Locate the cell with the specified text and output its (x, y) center coordinate. 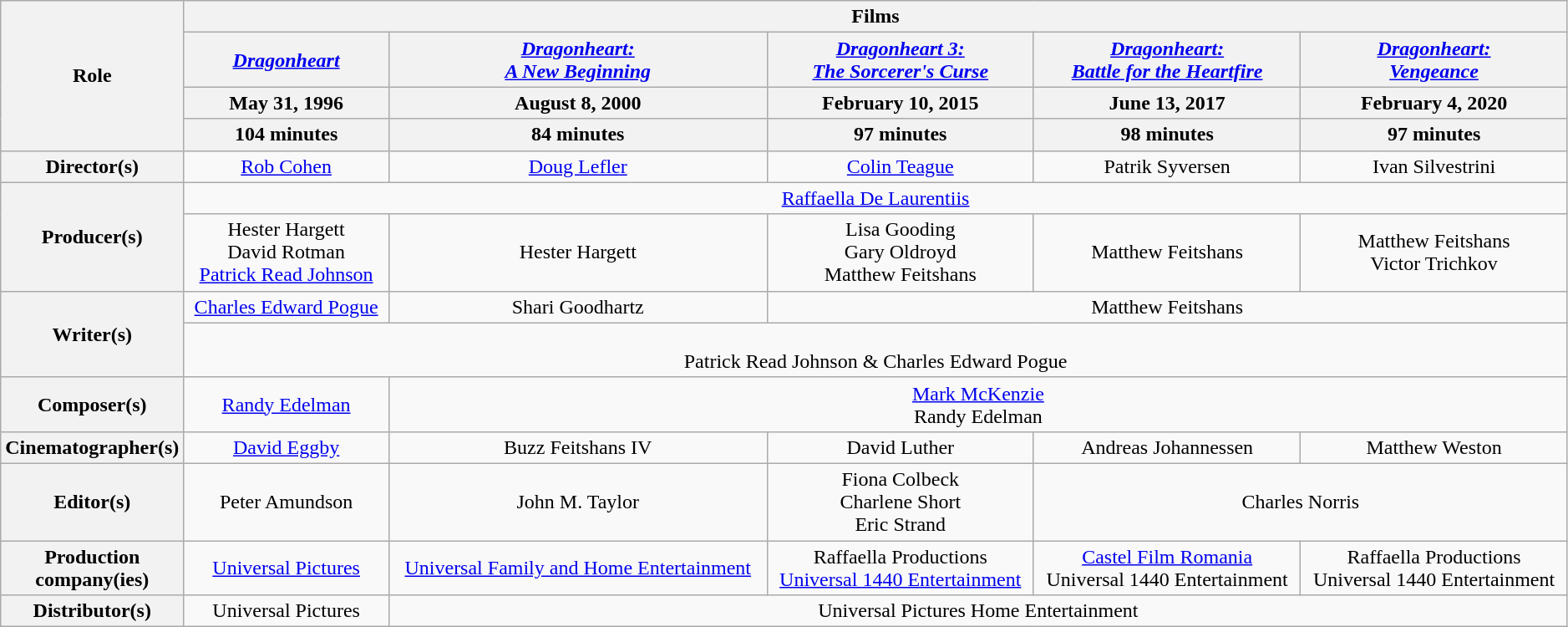
104 minutes (287, 135)
David Luther (901, 447)
Ivan Silvestrini (1434, 166)
Fiona ColbeckCharlene ShortEric Strand (901, 502)
August 8, 2000 (578, 103)
Randy Edelman (287, 405)
Lisa Gooding Gary Oldroyd Matthew Feitshans (901, 252)
June 13, 2017 (1166, 103)
Producer(s) (92, 237)
84 minutes (578, 135)
Colin Teague (901, 166)
Dragonheart 3: The Sorcerer's Curse (901, 60)
Doug Lefler (578, 166)
Director(s) (92, 166)
John M. Taylor (578, 502)
Buzz Feitshans IV (578, 447)
Matthew Weston (1434, 447)
Hester Hargett (578, 252)
Hester Hargett David Rotman Patrick Read Johnson (287, 252)
Dragonheart: A New Beginning (578, 60)
Dragonheart (287, 60)
Production company(ies) (92, 567)
Charles Norris (1300, 502)
Distributor(s) (92, 611)
Universal Pictures Home Entertainment (977, 611)
Matthew Feitshans Victor Trichkov (1434, 252)
Role (92, 75)
Patrick Read Johnson & Charles Edward Pogue (875, 349)
Editor(s) (92, 502)
Rob Cohen (287, 166)
98 minutes (1166, 135)
February 10, 2015 (901, 103)
Patrik Syversen (1166, 166)
Shari Goodhartz (578, 307)
Dragonheart: Vengeance (1434, 60)
February 4, 2020 (1434, 103)
Cinematographer(s) (92, 447)
Raffaella De Laurentiis (875, 198)
Castel Film RomaniaUniversal 1440 Entertainment (1166, 567)
Mark McKenzieRandy Edelman (977, 405)
Andreas Johannessen (1166, 447)
Composer(s) (92, 405)
Charles Edward Pogue (287, 307)
Peter Amundson (287, 502)
David Eggby (287, 447)
Writer(s) (92, 334)
Universal Family and Home Entertainment (578, 567)
May 31, 1996 (287, 103)
Dragonheart: Battle for the Heartfire (1166, 60)
Films (875, 17)
